Search for the cell housing the specified text and yield its [x, y] center coordinate. 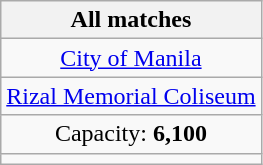
Capacity: 6,100 [131, 134]
Rizal Memorial Coliseum [131, 96]
All matches [131, 20]
City of Manila [131, 58]
